Pinpoint the cell where the given text exists, returning its [x, y] midpoint coordinate. 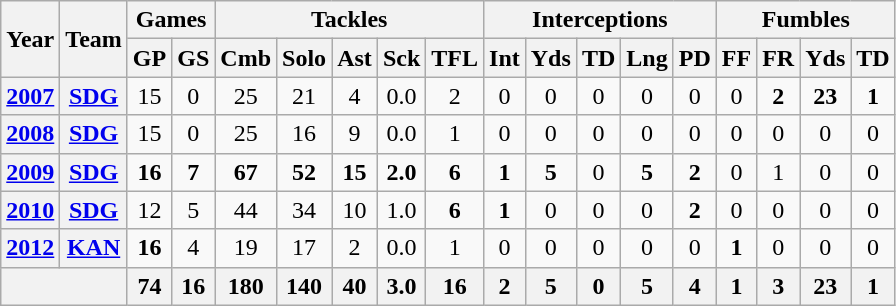
12 [149, 210]
1.0 [401, 210]
Team [94, 39]
10 [355, 210]
FF [736, 58]
Int [505, 58]
3 [778, 286]
7 [194, 172]
KAN [94, 248]
17 [304, 248]
19 [246, 248]
3.0 [401, 286]
PD [694, 58]
Games [170, 20]
Interceptions [600, 20]
FR [778, 58]
52 [304, 172]
Ast [355, 58]
Year [30, 39]
2008 [30, 134]
2010 [30, 210]
9 [355, 134]
TFL [455, 58]
21 [304, 96]
GP [149, 58]
Tackles [350, 20]
Sck [401, 58]
180 [246, 286]
GS [194, 58]
2007 [30, 96]
40 [355, 286]
2009 [30, 172]
Fumbles [806, 20]
Lng [647, 58]
34 [304, 210]
Solo [304, 58]
67 [246, 172]
44 [246, 210]
2012 [30, 248]
74 [149, 286]
2.0 [401, 172]
140 [304, 286]
Cmb [246, 58]
